Scan for the cell matching the given text and deliver its [x, y] coordinate at center. 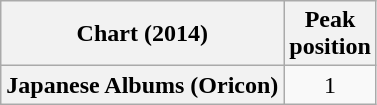
1 [330, 85]
Japanese Albums (Oricon) [142, 85]
Chart (2014) [142, 34]
Peakposition [330, 34]
